From the cell containing the given text, extract its center point as [X, Y] coordinate. 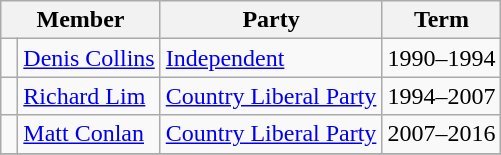
Denis Collins [89, 58]
Member [80, 20]
Matt Conlan [89, 134]
Independent [271, 58]
Term [442, 20]
Richard Lim [89, 96]
2007–2016 [442, 134]
Party [271, 20]
1990–1994 [442, 58]
1994–2007 [442, 96]
